Scan for the cell matching the given text and deliver its (X, Y) coordinate at center. 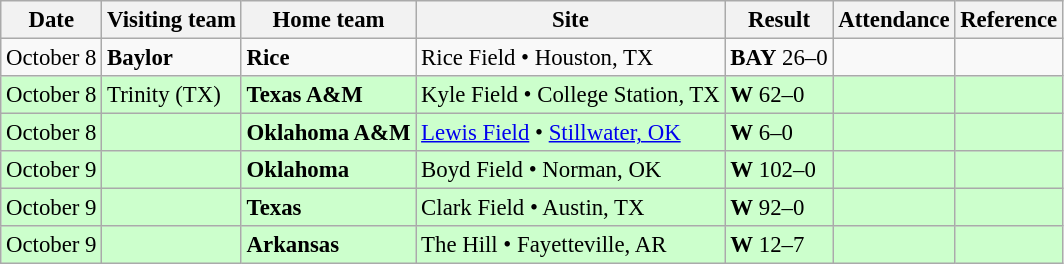
Rice Field • Houston, TX (570, 58)
Texas (328, 208)
Boyd Field • Norman, OK (570, 170)
W 6–0 (779, 133)
W 92–0 (779, 208)
The Hill • Fayetteville, AR (570, 245)
Arkansas (328, 245)
Trinity (TX) (172, 95)
Lewis Field • Stillwater, OK (570, 133)
Rice (328, 58)
BAY 26–0 (779, 58)
W 12–7 (779, 245)
W 62–0 (779, 95)
Date (52, 20)
Texas A&M (328, 95)
Kyle Field • College Station, TX (570, 95)
Visiting team (172, 20)
Oklahoma (328, 170)
Home team (328, 20)
Attendance (894, 20)
Clark Field • Austin, TX (570, 208)
W 102–0 (779, 170)
Site (570, 20)
Oklahoma A&M (328, 133)
Reference (1009, 20)
Baylor (172, 58)
Result (779, 20)
